Determine the [X, Y] coordinate at the center of the cell enclosing the given text.  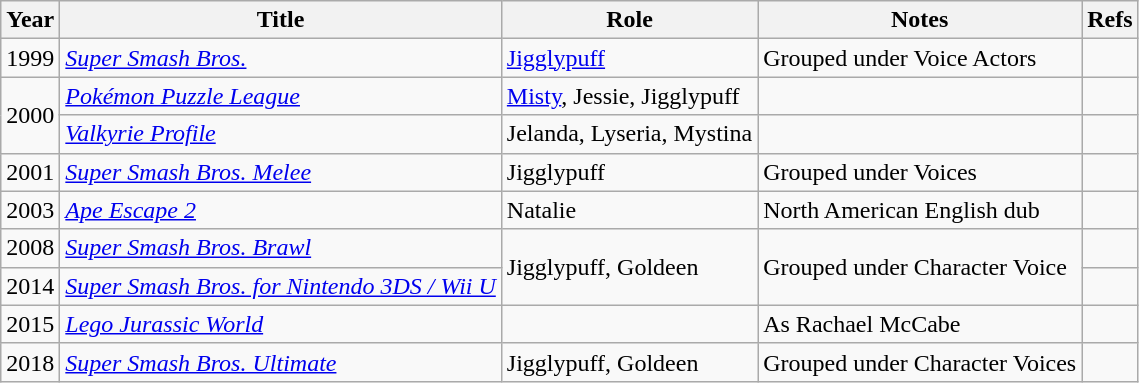
2003 [30, 210]
2015 [30, 324]
Super Smash Bros. [281, 58]
Grouped under Character Voice [920, 267]
Jelanda, Lyseria, Mystina [629, 134]
As Rachael McCabe [920, 324]
Super Smash Bros. Brawl [281, 248]
2008 [30, 248]
Grouped under Voices [920, 172]
Ape Escape 2 [281, 210]
Year [30, 20]
North American English dub [920, 210]
Super Smash Bros. Melee [281, 172]
1999 [30, 58]
Lego Jurassic World [281, 324]
Title [281, 20]
Super Smash Bros. for Nintendo 3DS / Wii U [281, 286]
Grouped under Character Voices [920, 362]
2000 [30, 115]
2018 [30, 362]
Pokémon Puzzle League [281, 96]
Misty, Jessie, Jigglypuff [629, 96]
Super Smash Bros. Ultimate [281, 362]
Natalie [629, 210]
Refs [1110, 20]
2014 [30, 286]
Role [629, 20]
Grouped under Voice Actors [920, 58]
2001 [30, 172]
Notes [920, 20]
Valkyrie Profile [281, 134]
